Pinpoint the cell where the given text exists, returning its (X, Y) midpoint coordinate. 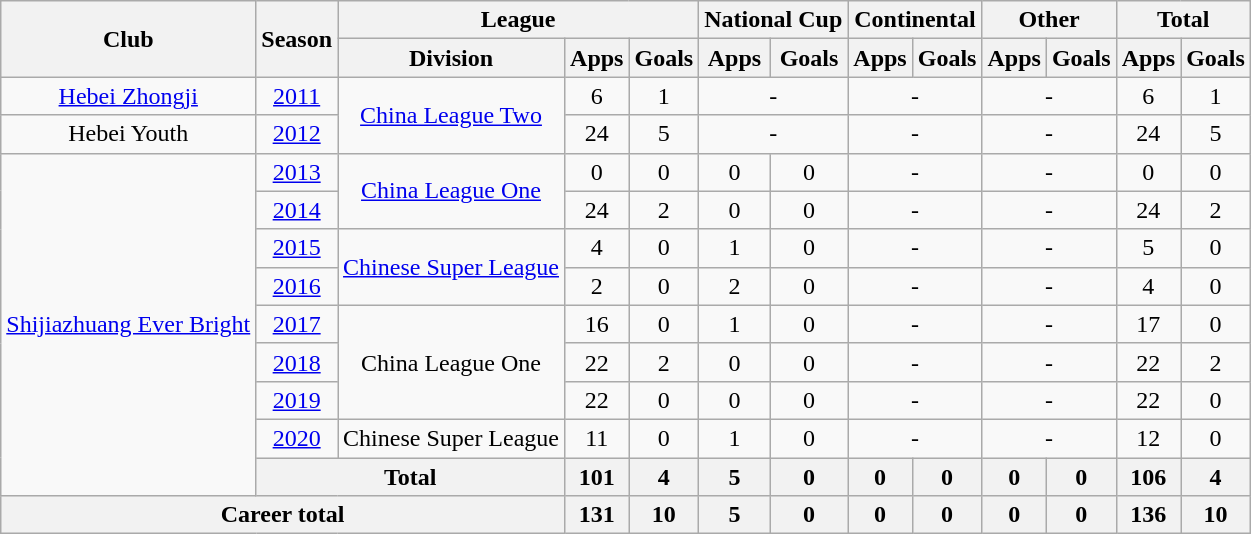
Shijiazhuang Ever Bright (128, 324)
17 (1148, 324)
Hebei Youth (128, 134)
League (518, 20)
131 (597, 515)
Hebei Zhongji (128, 96)
2018 (297, 362)
136 (1148, 515)
2011 (297, 96)
Season (297, 39)
Club (128, 39)
Career total (283, 515)
2016 (297, 286)
2012 (297, 134)
Continental (915, 20)
106 (1148, 477)
National Cup (774, 20)
Division (452, 58)
101 (597, 477)
China League Two (452, 115)
2015 (297, 248)
Other (1049, 20)
2020 (297, 438)
11 (597, 438)
12 (1148, 438)
16 (597, 324)
2013 (297, 172)
2017 (297, 324)
2014 (297, 210)
2019 (297, 400)
